Extract the (X, Y) coordinate from the center of the cell holding the provided text.  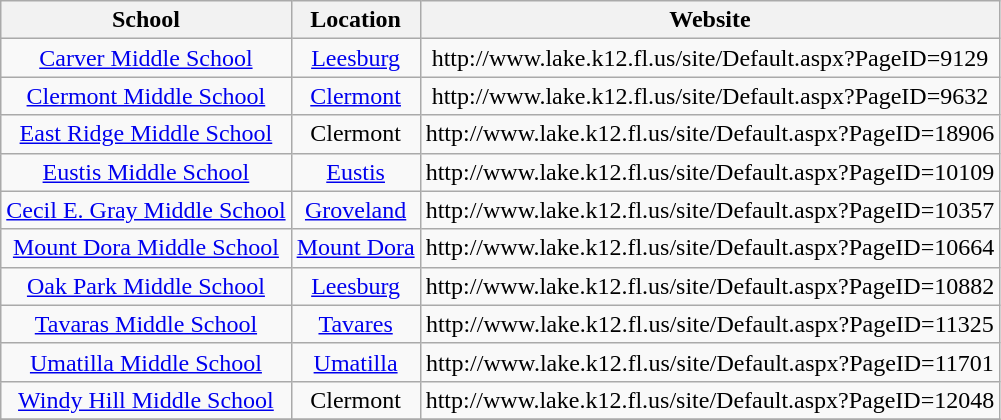
http://www.lake.k12.fl.us/site/Default.aspx?PageID=10882 (710, 286)
East Ridge Middle School (146, 134)
Website (710, 20)
Tavaras Middle School (146, 324)
Umatilla (356, 362)
http://www.lake.k12.fl.us/site/Default.aspx?PageID=10664 (710, 248)
http://www.lake.k12.fl.us/site/Default.aspx?PageID=10109 (710, 172)
Location (356, 20)
Windy Hill Middle School (146, 400)
Tavares (356, 324)
Eustis Middle School (146, 172)
http://www.lake.k12.fl.us/site/Default.aspx?PageID=10357 (710, 210)
http://www.lake.k12.fl.us/site/Default.aspx?PageID=12048 (710, 400)
Mount Dora (356, 248)
Carver Middle School (146, 58)
http://www.lake.k12.fl.us/site/Default.aspx?PageID=18906 (710, 134)
Eustis (356, 172)
Umatilla Middle School (146, 362)
Cecil E. Gray Middle School (146, 210)
Clermont Middle School (146, 96)
http://www.lake.k12.fl.us/site/Default.aspx?PageID=9129 (710, 58)
Groveland (356, 210)
School (146, 20)
Oak Park Middle School (146, 286)
http://www.lake.k12.fl.us/site/Default.aspx?PageID=9632 (710, 96)
http://www.lake.k12.fl.us/site/Default.aspx?PageID=11701 (710, 362)
Mount Dora Middle School (146, 248)
http://www.lake.k12.fl.us/site/Default.aspx?PageID=11325 (710, 324)
